Locate the cell with the specified text and output its (X, Y) center coordinate. 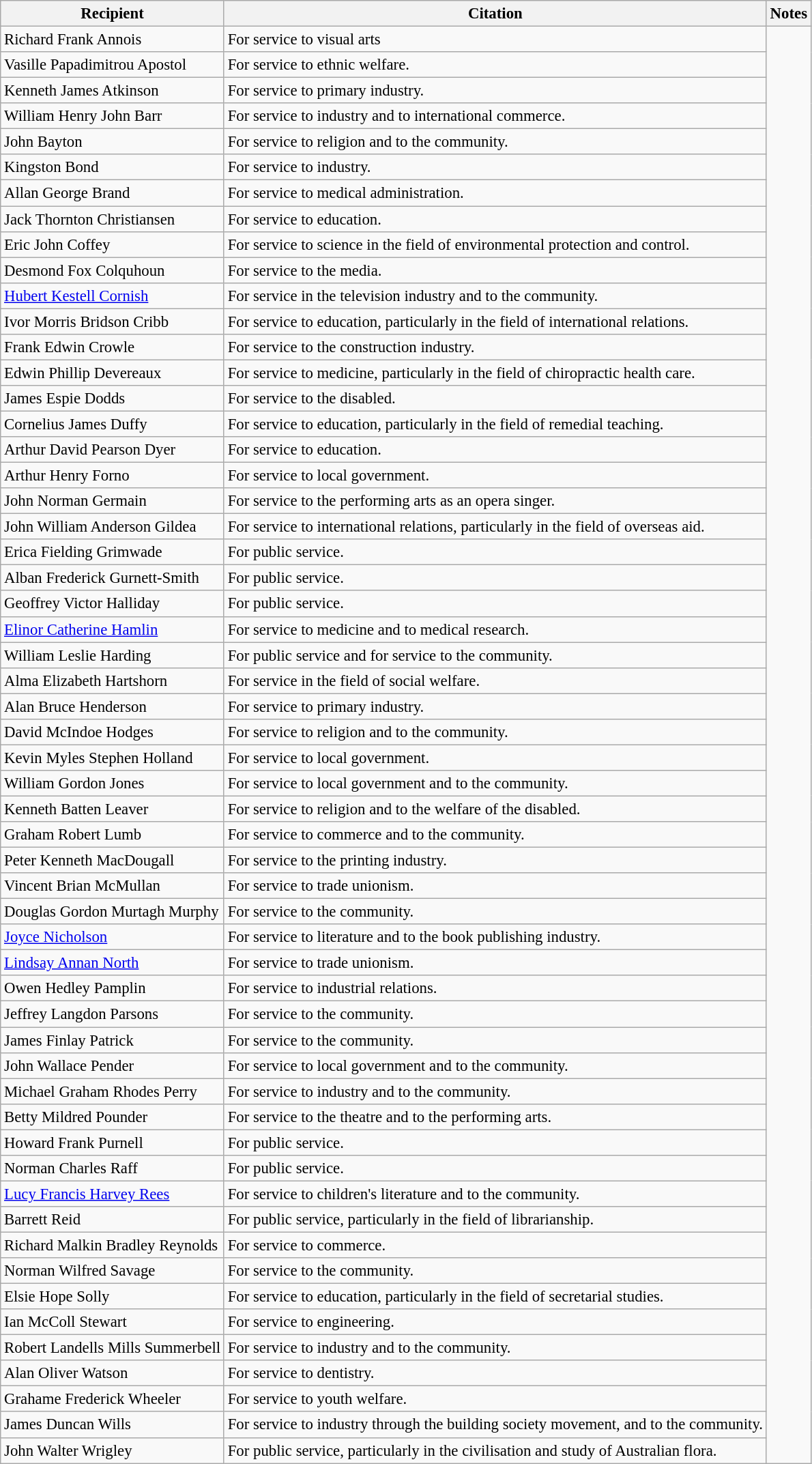
For service to the construction industry. (495, 347)
Eric John Coffey (113, 244)
Ivor Morris Bridson Cribb (113, 321)
Richard Frank Annois (113, 40)
Betty Mildred Pounder (113, 1117)
James Duncan Wills (113, 1425)
Vasille Papadimitrou Apostol (113, 65)
Edwin Phillip Devereaux (113, 373)
James Espie Dodds (113, 399)
Ian McColl Stewart (113, 1322)
Alma Elizabeth Hartshorn (113, 680)
For service to visual arts (495, 40)
For service to medicine and to medical research. (495, 629)
For service to youth welfare. (495, 1399)
Jeffrey Langdon Parsons (113, 1014)
For service to education, particularly in the field of secretarial studies. (495, 1297)
Lindsay Annan North (113, 963)
For service to the theatre and to the performing arts. (495, 1117)
John Norman Germain (113, 501)
For service in the television industry and to the community. (495, 296)
For service to children's literature and to the community. (495, 1194)
For service to commerce. (495, 1245)
Howard Frank Purnell (113, 1143)
For public service, particularly in the field of librarianship. (495, 1220)
For service to the media. (495, 270)
For service to industry through the building society movement, and to the community. (495, 1425)
Peter Kenneth MacDougall (113, 861)
Notes (789, 14)
David McIndoe Hodges (113, 732)
Alan Oliver Watson (113, 1373)
For service to commerce and to the community. (495, 835)
Allan George Brand (113, 193)
Grahame Frederick Wheeler (113, 1399)
Alban Frederick Gurnett-Smith (113, 578)
Citation (495, 14)
Desmond Fox Colquhoun (113, 270)
Barrett Reid (113, 1220)
Arthur Henry Forno (113, 476)
For service to industrial relations. (495, 989)
Cornelius James Duffy (113, 424)
Graham Robert Lumb (113, 835)
For service to religion and to the welfare of the disabled. (495, 809)
Alan Bruce Henderson (113, 706)
Kenneth Batten Leaver (113, 809)
Richard Malkin Bradley Reynolds (113, 1245)
Arthur David Pearson Dyer (113, 450)
For service to the printing industry. (495, 861)
Recipient (113, 14)
For service to medical administration. (495, 193)
John William Anderson Gildea (113, 527)
Elinor Catherine Hamlin (113, 629)
Owen Hedley Pamplin (113, 989)
For service to the disabled. (495, 399)
For service to dentistry. (495, 1373)
For public service and for service to the community. (495, 655)
Norman Wilfred Savage (113, 1271)
Michael Graham Rhodes Perry (113, 1091)
James Finlay Patrick (113, 1040)
For service in the field of social welfare. (495, 680)
For service to medicine, particularly in the field of chiropractic health care. (495, 373)
Geoffrey Victor Halliday (113, 604)
For service to industry and to international commerce. (495, 116)
William Leslie Harding (113, 655)
John Wallace Pender (113, 1065)
Elsie Hope Solly (113, 1297)
For service to education, particularly in the field of remedial teaching. (495, 424)
Erica Fielding Grimwade (113, 552)
Vincent Brian McMullan (113, 886)
For public service, particularly in the civilisation and study of Australian flora. (495, 1450)
John Bayton (113, 142)
For service to science in the field of environmental protection and control. (495, 244)
Jack Thornton Christiansen (113, 219)
Kevin Myles Stephen Holland (113, 758)
For service to engineering. (495, 1322)
Joyce Nicholson (113, 937)
Lucy Francis Harvey Rees (113, 1194)
For service to literature and to the book publishing industry. (495, 937)
Douglas Gordon Murtagh Murphy (113, 912)
Kenneth James Atkinson (113, 91)
For service to the performing arts as an opera singer. (495, 501)
For service to international relations, particularly in the field of overseas aid. (495, 527)
William Gordon Jones (113, 784)
Kingston Bond (113, 167)
Hubert Kestell Cornish (113, 296)
For service to education, particularly in the field of international relations. (495, 321)
For service to industry. (495, 167)
John Walter Wrigley (113, 1450)
William Henry John Barr (113, 116)
Norman Charles Raff (113, 1168)
Robert Landells Mills Summerbell (113, 1348)
For service to ethnic welfare. (495, 65)
Frank Edwin Crowle (113, 347)
